Pinpoint the cell where the given text exists, returning its [X, Y] midpoint coordinate. 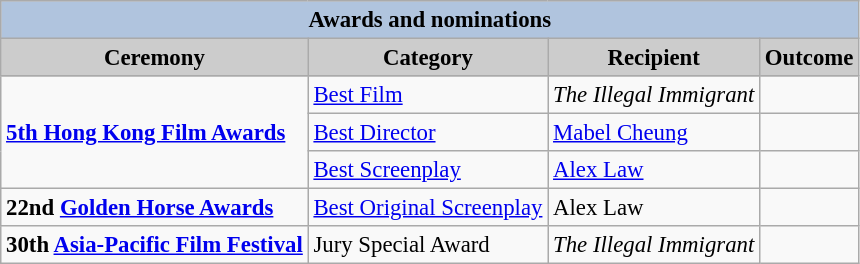
Best Screenplay [428, 170]
Category [428, 58]
Mabel Cheung [654, 133]
Jury Special Award [428, 245]
Best Film [428, 95]
30th Asia-Pacific Film Festival [154, 245]
5th Hong Kong Film Awards [154, 132]
Best Original Screenplay [428, 208]
Awards and nominations [430, 20]
Recipient [654, 58]
Ceremony [154, 58]
Outcome [810, 58]
22nd Golden Horse Awards [154, 208]
Best Director [428, 133]
